Pinpoint the cell where the given text exists, returning its (x, y) midpoint coordinate. 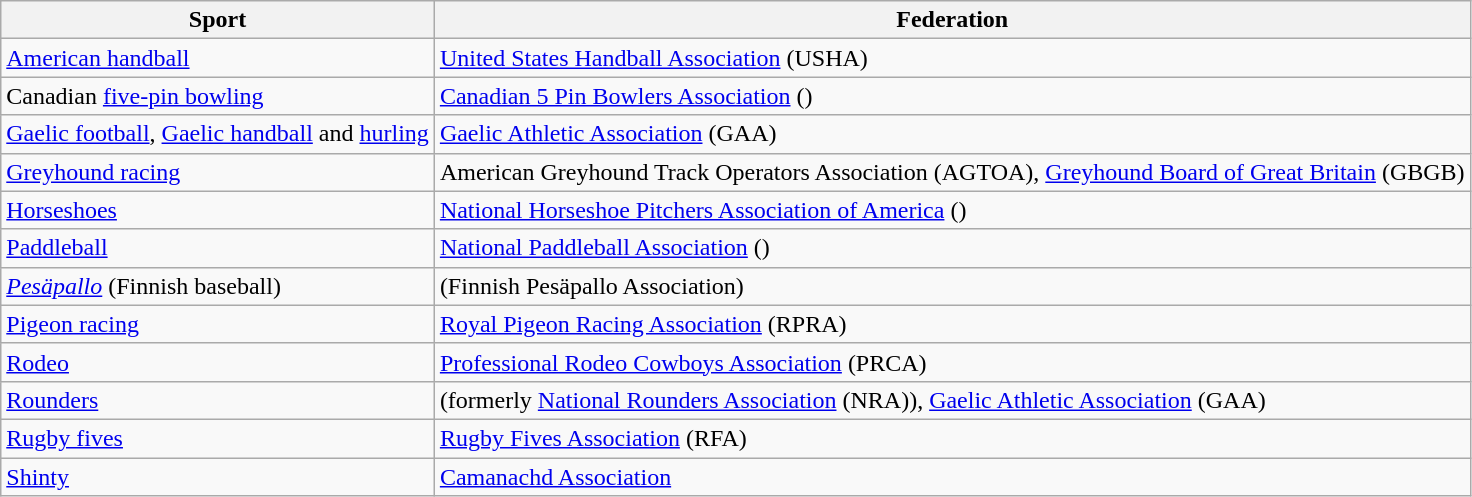
Canadian five-pin bowling (218, 96)
Sport (218, 20)
Horseshoes (218, 210)
Rodeo (218, 362)
Camanachd Association (952, 477)
Pigeon racing (218, 324)
Canadian 5 Pin Bowlers Association () (952, 96)
Rugby Fives Association (RFA) (952, 438)
Federation (952, 20)
United States Handball Association (USHA) (952, 58)
Rounders (218, 400)
Gaelic football, Gaelic handball and hurling (218, 134)
(formerly National Rounders Association (NRA)), Gaelic Athletic Association (GAA) (952, 400)
Greyhound racing (218, 172)
Gaelic Athletic Association (GAA) (952, 134)
(Finnish Pesäpallo Association) (952, 286)
Paddleball (218, 248)
National Horseshoe Pitchers Association of America () (952, 210)
Shinty (218, 477)
Pesäpallo (Finnish baseball) (218, 286)
National Paddleball Association () (952, 248)
Professional Rodeo Cowboys Association (PRCA) (952, 362)
Royal Pigeon Racing Association (RPRA) (952, 324)
American Greyhound Track Operators Association (AGTOA), Greyhound Board of Great Britain (GBGB) (952, 172)
American handball (218, 58)
Rugby fives (218, 438)
